Locate the cell with the specified text and output its (x, y) center coordinate. 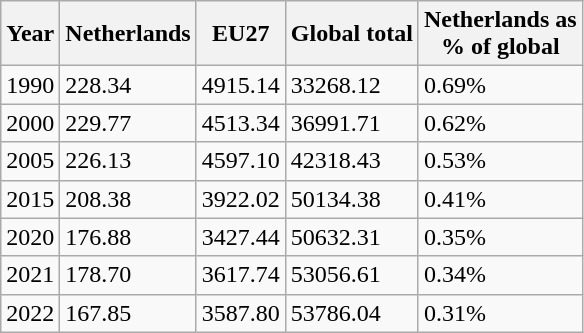
0.62% (500, 123)
4597.10 (240, 161)
2022 (30, 313)
0.41% (500, 199)
50134.38 (352, 199)
178.70 (128, 275)
2020 (30, 237)
228.34 (128, 85)
0.31% (500, 313)
Year (30, 34)
53786.04 (352, 313)
Global total (352, 34)
3617.74 (240, 275)
0.69% (500, 85)
2015 (30, 199)
1990 (30, 85)
0.34% (500, 275)
4915.14 (240, 85)
Netherlands as% of global (500, 34)
4513.34 (240, 123)
42318.43 (352, 161)
2021 (30, 275)
2000 (30, 123)
229.77 (128, 123)
0.35% (500, 237)
36991.71 (352, 123)
EU27 (240, 34)
226.13 (128, 161)
50632.31 (352, 237)
53056.61 (352, 275)
3427.44 (240, 237)
Netherlands (128, 34)
2005 (30, 161)
3587.80 (240, 313)
176.88 (128, 237)
3922.02 (240, 199)
0.53% (500, 161)
167.85 (128, 313)
208.38 (128, 199)
33268.12 (352, 85)
